Extract the (x, y) coordinate from the center of the cell holding the provided text.  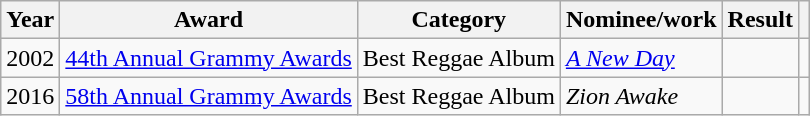
A New Day (641, 58)
Award (208, 20)
Result (760, 20)
2002 (30, 58)
Nominee/work (641, 20)
Zion Awake (641, 96)
58th Annual Grammy Awards (208, 96)
Category (458, 20)
Year (30, 20)
44th Annual Grammy Awards (208, 58)
2016 (30, 96)
